Output the [X, Y] coordinate of the center of the cell containing the given text.  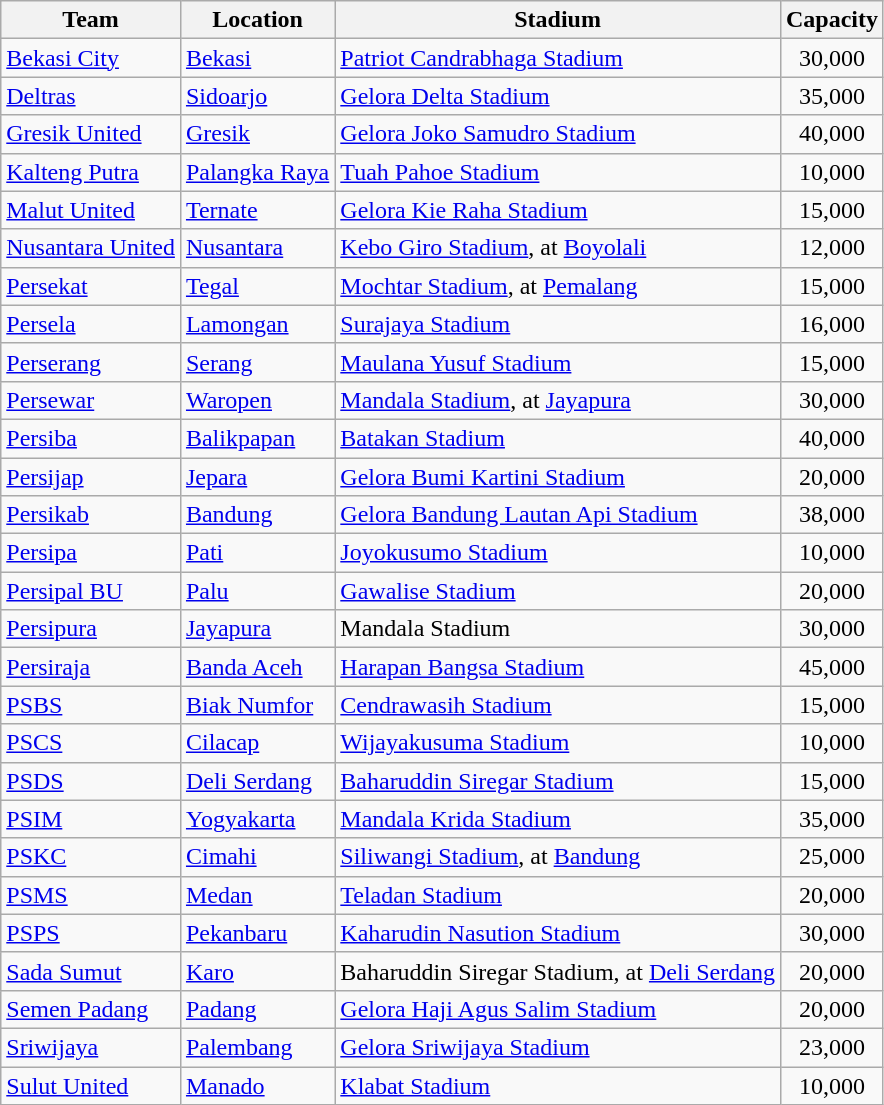
Gelora Bumi Kartini Stadium [558, 477]
Serang [257, 362]
Location [257, 20]
Gelora Haji Agus Salim Stadium [558, 1009]
Palu [257, 591]
Cendrawasih Stadium [558, 705]
Deli Serdang [257, 781]
Kalteng Putra [91, 172]
Persijap [91, 477]
Persipa [91, 553]
PSPS [91, 933]
Siliwangi Stadium, at Bandung [558, 857]
Tegal [257, 286]
Maulana Yusuf Stadium [558, 362]
Gelora Delta Stadium [558, 96]
Sada Sumut [91, 971]
PSMS [91, 895]
Tuah Pahoe Stadium [558, 172]
Gelora Joko Samudro Stadium [558, 134]
Patriot Candrabhaga Stadium [558, 58]
Mochtar Stadium, at Pemalang [558, 286]
Persipal BU [91, 591]
Kebo Giro Stadium, at Boyolali [558, 248]
Stadium [558, 20]
Persikab [91, 515]
Ternate [257, 210]
Kaharudin Nasution Stadium [558, 933]
Batakan Stadium [558, 438]
Team [91, 20]
Medan [257, 895]
Wijayakusuma Stadium [558, 743]
Sulut United [91, 1085]
Gelora Kie Raha Stadium [558, 210]
Persewar [91, 400]
Mandala Stadium, at Jayapura [558, 400]
Baharuddin Siregar Stadium [558, 781]
Klabat Stadium [558, 1085]
Deltras [91, 96]
Gresik [257, 134]
Persekat [91, 286]
PSKC [91, 857]
Biak Numfor [257, 705]
Cilacap [257, 743]
12,000 [832, 248]
Capacity [832, 20]
Manado [257, 1085]
Baharuddin Siregar Stadium, at Deli Serdang [558, 971]
Persipura [91, 629]
Perserang [91, 362]
Balikpapan [257, 438]
Yogyakarta [257, 819]
Karo [257, 971]
Joyokusumo Stadium [558, 553]
Malut United [91, 210]
Gawalise Stadium [558, 591]
Teladan Stadium [558, 895]
Jepara [257, 477]
Bekasi City [91, 58]
Persiraja [91, 667]
23,000 [832, 1047]
Padang [257, 1009]
38,000 [832, 515]
Nusantara United [91, 248]
16,000 [832, 324]
Lamongan [257, 324]
Surajaya Stadium [558, 324]
Pati [257, 553]
Cimahi [257, 857]
Harapan Bangsa Stadium [558, 667]
Waropen [257, 400]
Persela [91, 324]
Bandung [257, 515]
Palangka Raya [257, 172]
25,000 [832, 857]
Gresik United [91, 134]
45,000 [832, 667]
Persiba [91, 438]
PSCS [91, 743]
Sidoarjo [257, 96]
PSBS [91, 705]
Banda Aceh [257, 667]
Sriwijaya [91, 1047]
Mandala Stadium [558, 629]
PSDS [91, 781]
Nusantara [257, 248]
Gelora Bandung Lautan Api Stadium [558, 515]
Palembang [257, 1047]
Jayapura [257, 629]
Pekanbaru [257, 933]
Semen Padang [91, 1009]
Bekasi [257, 58]
PSIM [91, 819]
Gelora Sriwijaya Stadium [558, 1047]
Mandala Krida Stadium [558, 819]
